Search for the cell housing the specified text and yield its [x, y] center coordinate. 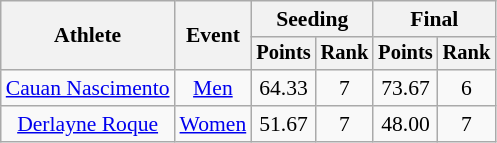
Men [214, 88]
73.67 [405, 88]
Athlete [88, 36]
48.00 [405, 124]
Women [214, 124]
Derlayne Roque [88, 124]
6 [467, 88]
51.67 [283, 124]
64.33 [283, 88]
Event [214, 36]
Final [434, 19]
Cauan Nascimento [88, 88]
Seeding [312, 19]
